For the text-containing cell, return its midpoint in (x, y) coordinate format. 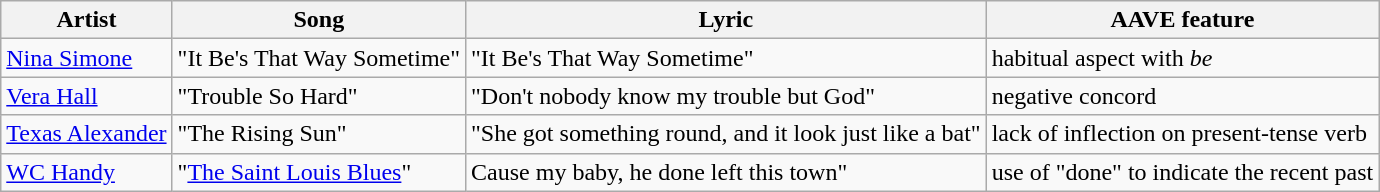
use of "done" to indicate the recent past (1182, 172)
"Don't nobody know my trouble but God" (726, 96)
Cause my baby, he done left this town" (726, 172)
"The Saint Louis Blues" (318, 172)
Song (318, 20)
habitual aspect with be (1182, 58)
AAVE feature (1182, 20)
Lyric (726, 20)
WC Handy (86, 172)
Vera Hall (86, 96)
"Trouble So Hard" (318, 96)
Artist (86, 20)
"She got something round, and it look just like a bat" (726, 134)
negative concord (1182, 96)
lack of inflection on present-tense verb (1182, 134)
"The Rising Sun" (318, 134)
Nina Simone (86, 58)
Texas Alexander (86, 134)
